For the text-containing cell, return its midpoint in (X, Y) coordinate format. 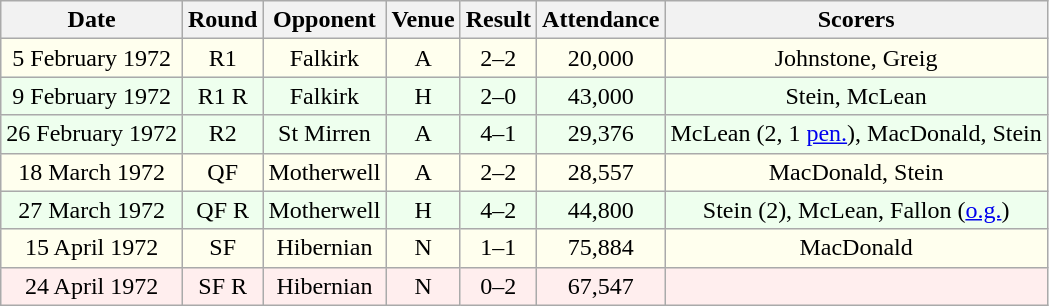
9 February 1972 (92, 96)
44,800 (601, 210)
MacDonald (856, 248)
QF R (222, 210)
1–1 (498, 248)
Date (92, 20)
Attendance (601, 20)
R1 (222, 58)
Opponent (324, 20)
Result (498, 20)
Stein, McLean (856, 96)
R1 R (222, 96)
Venue (423, 20)
SF R (222, 286)
4–1 (498, 134)
Johnstone, Greig (856, 58)
Stein (2), McLean, Fallon (o.g.) (856, 210)
St Mirren (324, 134)
McLean (2, 1 pen.), MacDonald, Stein (856, 134)
27 March 1972 (92, 210)
26 February 1972 (92, 134)
2–0 (498, 96)
43,000 (601, 96)
Scorers (856, 20)
MacDonald, Stein (856, 172)
5 February 1972 (92, 58)
75,884 (601, 248)
0–2 (498, 286)
28,557 (601, 172)
24 April 1972 (92, 286)
Round (222, 20)
29,376 (601, 134)
18 March 1972 (92, 172)
20,000 (601, 58)
QF (222, 172)
SF (222, 248)
4–2 (498, 210)
67,547 (601, 286)
R2 (222, 134)
15 April 1972 (92, 248)
